Pinpoint the cell where the given text exists, returning its [x, y] midpoint coordinate. 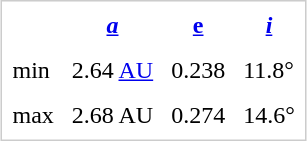
2.64 AU [112, 71]
e [198, 25]
2.68 AU [112, 115]
min [33, 71]
a [112, 25]
11.8° [270, 71]
0.274 [198, 115]
14.6° [270, 115]
max [33, 115]
0.238 [198, 71]
i [270, 25]
